Detect which cell encompasses the target text, then output its [X, Y] center coordinate. 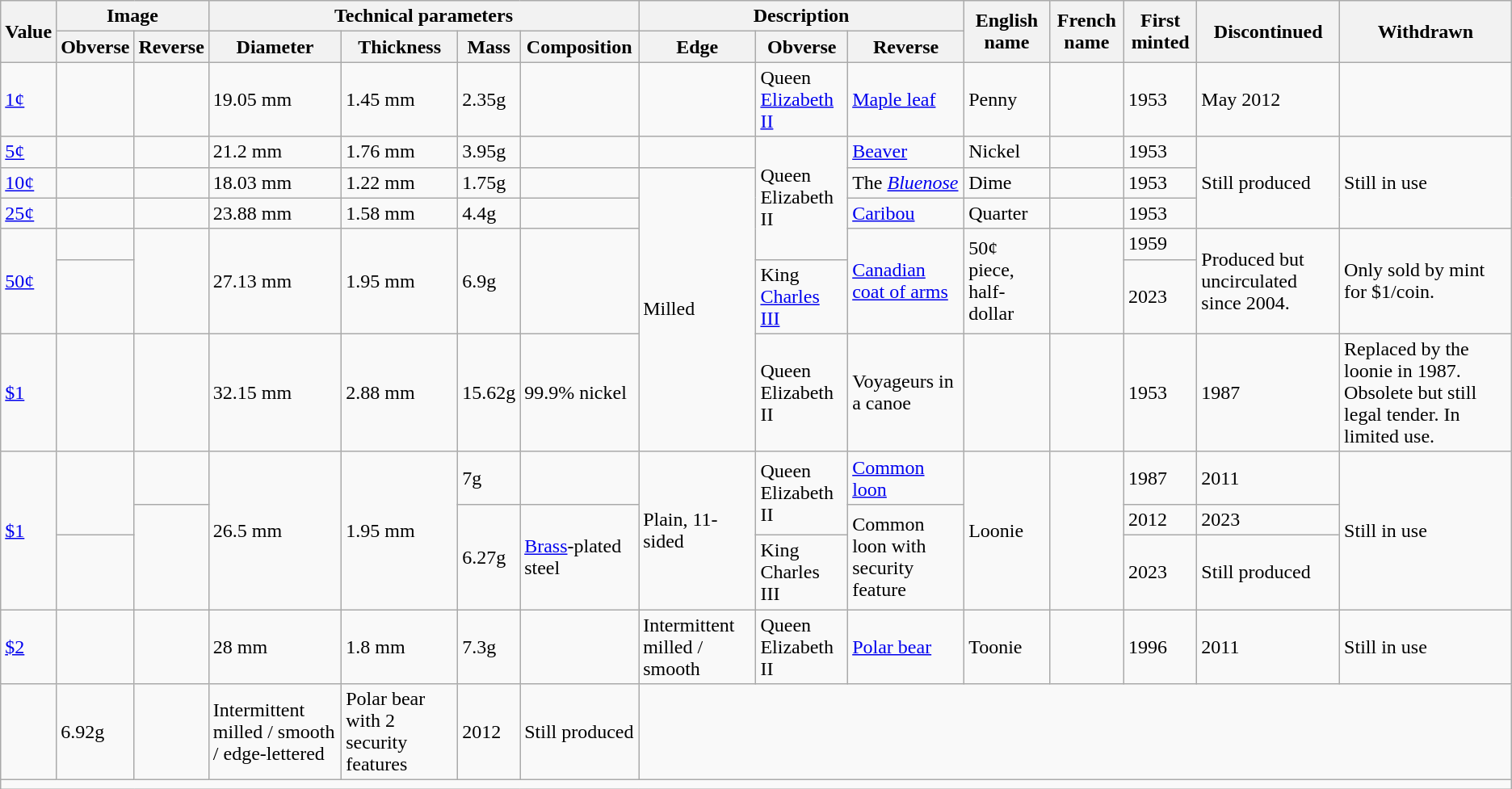
Toonie [1007, 646]
Penny [1007, 99]
25¢ [29, 213]
Description [801, 16]
Image [132, 16]
Edge [698, 47]
21.2 mm [275, 152]
Common loon [906, 478]
3.95g [489, 152]
Value [29, 31]
1.76 mm [400, 152]
Produced but uncirculated since 2004. [1268, 281]
1996 [1160, 646]
6.9g [489, 281]
Nickel [1007, 152]
English name [1007, 31]
The Bluenose [906, 183]
Replaced by the loonie in 1987. Obsolete but still legal tender. In limited use. [1426, 392]
Caribou [906, 213]
27.13 mm [275, 281]
$2 [29, 646]
15.62g [489, 392]
Polar bear with 2 security features [400, 732]
Diameter [275, 47]
Voyageurs in a canoe [906, 392]
26.5 mm [275, 530]
Milled [698, 309]
50¢ piece, half-dollar [1007, 281]
1.75g [489, 183]
Intermittent milled / smooth / edge-lettered [275, 732]
May 2012 [1268, 99]
2.88 mm [400, 392]
6.27g [489, 556]
Thickness [400, 47]
28 mm [275, 646]
50¢ [29, 281]
Intermittent milled / smooth [698, 646]
Only sold by mint for $1/coin. [1426, 281]
Dime [1007, 183]
Common loon with security feature [906, 556]
99.9% nickel [580, 392]
1.58 mm [400, 213]
23.88 mm [275, 213]
Withdrawn [1426, 31]
1.22 mm [400, 183]
Loonie [1007, 530]
Quarter [1007, 213]
10¢ [29, 183]
Plain, 11-sided [698, 530]
Beaver [906, 152]
First minted [1160, 31]
1.45 mm [400, 99]
Brass-plated steel [580, 556]
Mass [489, 47]
Discontinued [1268, 31]
6.92g [95, 732]
Polar bear [906, 646]
5¢ [29, 152]
7g [489, 478]
1959 [1160, 244]
32.15 mm [275, 392]
Composition [580, 47]
4.4g [489, 213]
Technical parameters [423, 16]
18.03 mm [275, 183]
Maple leaf [906, 99]
1.8 mm [400, 646]
19.05 mm [275, 99]
7.3g [489, 646]
2.35g [489, 99]
1¢ [29, 99]
French name [1086, 31]
Canadian coat of arms [906, 281]
